Provide the [X, Y] coordinate of the cell's center where the given text is located.  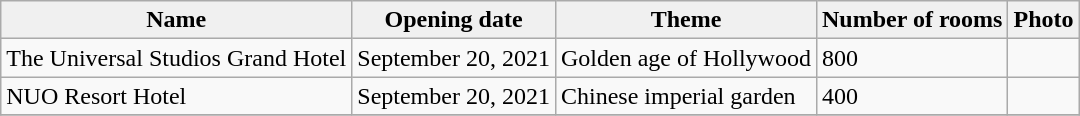
NUO Resort Hotel [176, 96]
Opening date [454, 20]
Number of rooms [912, 20]
Name [176, 20]
800 [912, 58]
Chinese imperial garden [686, 96]
Theme [686, 20]
The Universal Studios Grand Hotel [176, 58]
Photo [1044, 20]
Golden age of Hollywood [686, 58]
400 [912, 96]
